From the cell containing the given text, extract its center point as [X, Y] coordinate. 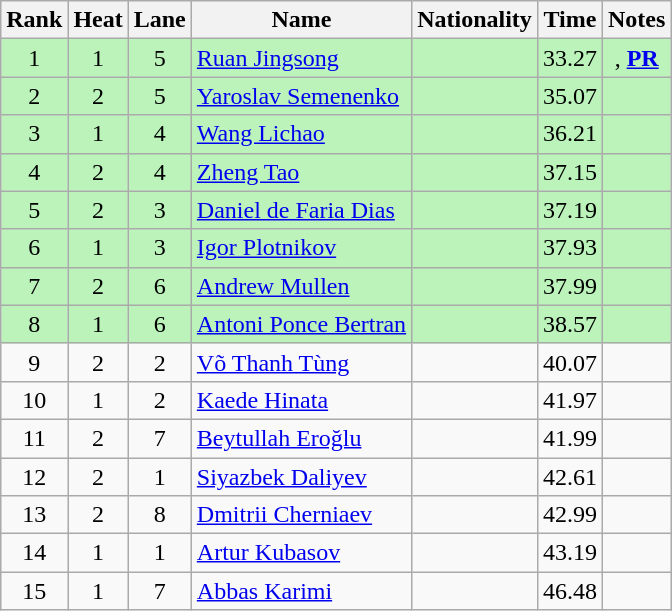
Beytullah Eroğlu [301, 438]
42.61 [570, 477]
10 [34, 400]
12 [34, 477]
11 [34, 438]
37.19 [570, 210]
37.93 [570, 248]
Daniel de Faria Dias [301, 210]
Yaroslav Semenenko [301, 96]
Ruan Jingsong [301, 58]
41.97 [570, 400]
13 [34, 515]
Name [301, 20]
Võ Thanh Tùng [301, 362]
Kaede Hinata [301, 400]
Heat [98, 20]
Notes [636, 20]
Siyazbek Daliyev [301, 477]
Igor Plotnikov [301, 248]
35.07 [570, 96]
38.57 [570, 324]
Nationality [475, 20]
Dmitrii Cherniaev [301, 515]
Time [570, 20]
43.19 [570, 553]
40.07 [570, 362]
Antoni Ponce Bertran [301, 324]
41.99 [570, 438]
36.21 [570, 134]
46.48 [570, 591]
37.15 [570, 172]
15 [34, 591]
Wang Lichao [301, 134]
9 [34, 362]
37.99 [570, 286]
33.27 [570, 58]
Abbas Karimi [301, 591]
Lane [160, 20]
Artur Kubasov [301, 553]
Zheng Tao [301, 172]
, PR [636, 58]
Rank [34, 20]
Andrew Mullen [301, 286]
42.99 [570, 515]
14 [34, 553]
